For the text-containing cell, return its midpoint in [X, Y] coordinate format. 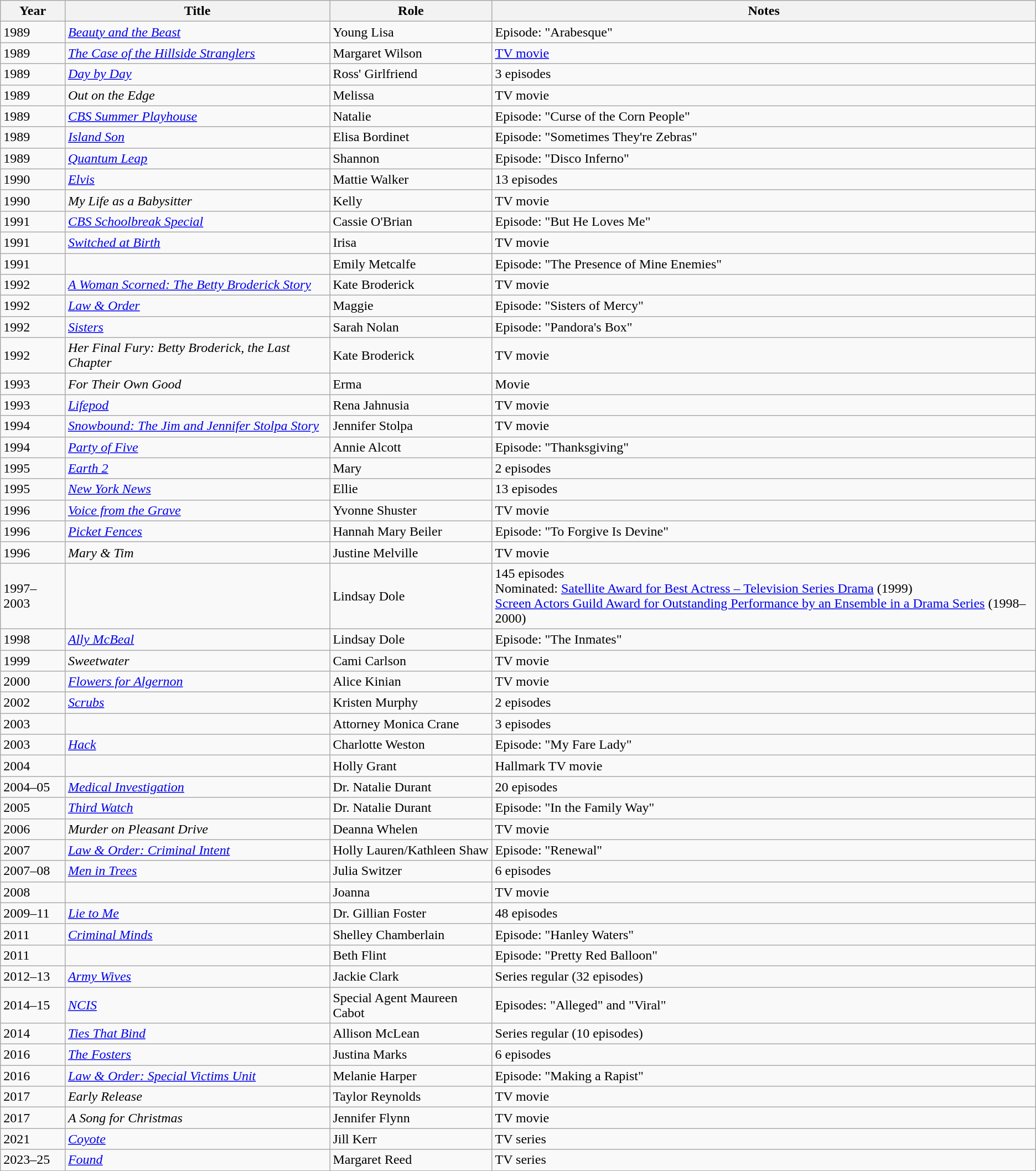
Early Release [197, 1097]
Episode: "The Inmates" [764, 639]
Episode: "Renewal" [764, 850]
Episode: "Hanley Waters" [764, 934]
Episode: "Curse of the Corn People" [764, 116]
2000 [33, 682]
Jennifer Flynn [411, 1118]
2021 [33, 1139]
Melanie Harper [411, 1076]
Island Son [197, 137]
Annie Alcott [411, 447]
Young Lisa [411, 32]
Maggie [411, 306]
1998 [33, 639]
2006 [33, 829]
Law & Order: Special Victims Unit [197, 1076]
Taylor Reynolds [411, 1097]
Episode: "The Presence of Mine Enemies" [764, 264]
Beauty and the Beast [197, 32]
Lie to Me [197, 913]
Shelley Chamberlain [411, 934]
Year [33, 11]
Law & Order [197, 306]
Episode: "My Fare Lady" [764, 745]
Episode: "To Forgive Is Devine" [764, 531]
Scrubs [197, 703]
Switched at Birth [197, 242]
Julia Switzer [411, 871]
2005 [33, 808]
20 episodes [764, 787]
2023–25 [33, 1160]
Elisa Bordinet [411, 137]
Erma [411, 384]
Notes [764, 11]
Irisa [411, 242]
Series regular (10 episodes) [764, 1034]
Snowbound: The Jim and Jennifer Stolpa Story [197, 426]
Jackie Clark [411, 976]
Movie [764, 384]
Hack [197, 745]
For Their Own Good [197, 384]
Voice from the Grave [197, 510]
Mary [411, 468]
Yvonne Shuster [411, 510]
Episode: "Sisters of Mercy" [764, 306]
Party of Five [197, 447]
Role [411, 11]
Lifepod [197, 405]
Episode: "Sometimes They're Zebras" [764, 137]
Kelly [411, 200]
2004 [33, 766]
Episode: "In the Family Way" [764, 808]
2009–11 [33, 913]
Episode: "Pandora's Box" [764, 327]
Episode: "Disco Inferno" [764, 158]
Found [197, 1160]
2002 [33, 703]
Ross' Girlfriend [411, 74]
Title [197, 11]
Melissa [411, 95]
Holly Grant [411, 766]
Episodes: "Alleged" and "Viral" [764, 1005]
Sarah Nolan [411, 327]
Her Final Fury: Betty Broderick, the Last Chapter [197, 355]
Emily Metcalfe [411, 264]
Cami Carlson [411, 660]
Special Agent Maureen Cabot [411, 1005]
Ellie [411, 489]
Law & Order: Criminal Intent [197, 850]
Dr. Gillian Foster [411, 913]
New York News [197, 489]
2014 [33, 1034]
Joanna [411, 892]
Sweetwater [197, 660]
Episode: "Pretty Red Balloon" [764, 955]
2014–15 [33, 1005]
Ties That Bind [197, 1034]
Rena Jahnusia [411, 405]
My Life as a Babysitter [197, 200]
Out on the Edge [197, 95]
Criminal Minds [197, 934]
Picket Fences [197, 531]
Medical Investigation [197, 787]
Series regular (32 episodes) [764, 976]
Mattie Walker [411, 179]
The Fosters [197, 1055]
Charlotte Weston [411, 745]
2008 [33, 892]
Men in Trees [197, 871]
Quantum Leap [197, 158]
Kristen Murphy [411, 703]
Natalie [411, 116]
Deanna Whelen [411, 829]
Jennifer Stolpa [411, 426]
The Case of the Hillside Stranglers [197, 53]
Episode: "Arabesque" [764, 32]
Episode: "Making a Rapist" [764, 1076]
Third Watch [197, 808]
Hallmark TV movie [764, 766]
Mary & Tim [197, 552]
Allison McLean [411, 1034]
Elvis [197, 179]
2007–08 [33, 871]
Murder on Pleasant Drive [197, 829]
Hannah Mary Beiler [411, 531]
Justine Melville [411, 552]
Jill Kerr [411, 1139]
Ally McBeal [197, 639]
1997–2003 [33, 595]
Margaret Reed [411, 1160]
Army Wives [197, 976]
Sisters [197, 327]
Earth 2 [197, 468]
Shannon [411, 158]
CBS Summer Playhouse [197, 116]
Day by Day [197, 74]
Justina Marks [411, 1055]
Margaret Wilson [411, 53]
Coyote [197, 1139]
A Woman Scorned: The Betty Broderick Story [197, 285]
Attorney Monica Crane [411, 724]
CBS Schoolbreak Special [197, 221]
Beth Flint [411, 955]
2007 [33, 850]
2004–05 [33, 787]
Cassie O'Brian [411, 221]
Alice Kinian [411, 682]
A Song for Christmas [197, 1118]
Holly Lauren/Kathleen Shaw [411, 850]
NCIS [197, 1005]
Episode: "But He Loves Me" [764, 221]
Episode: "Thanksgiving" [764, 447]
2012–13 [33, 976]
1999 [33, 660]
48 episodes [764, 913]
Flowers for Algernon [197, 682]
